Detect which cell encompasses the target text, then output its (X, Y) center coordinate. 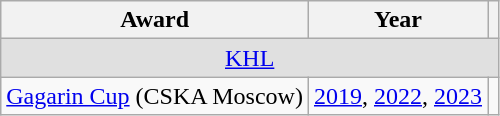
Gagarin Cup (CSKA Moscow) (155, 96)
2019, 2022, 2023 (398, 96)
KHL (250, 58)
Award (155, 20)
Year (398, 20)
